Capture the cell that displays the provided text and extract its [X, Y] central coordinate. 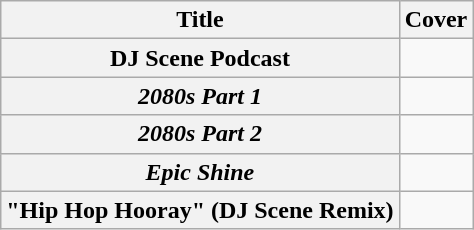
2080s Part 1 [200, 96]
"Hip Hop Hooray" (DJ Scene Remix) [200, 210]
Cover [436, 20]
Epic Shine [200, 172]
DJ Scene Podcast [200, 58]
2080s Part 2 [200, 134]
Title [200, 20]
